Detect which cell encompasses the target text, then output its (x, y) center coordinate. 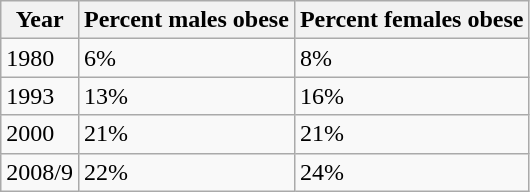
16% (412, 96)
13% (186, 96)
Year (40, 20)
1993 (40, 96)
24% (412, 172)
6% (186, 58)
2000 (40, 134)
1980 (40, 58)
Percent females obese (412, 20)
8% (412, 58)
Percent males obese (186, 20)
2008/9 (40, 172)
22% (186, 172)
